From the cell containing the given text, extract its center point as (x, y) coordinate. 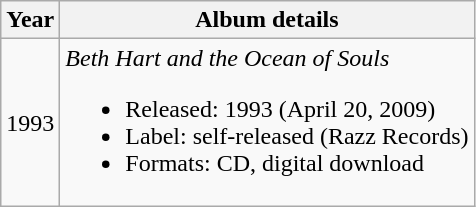
Year (30, 20)
1993 (30, 122)
Album details (267, 20)
Beth Hart and the Ocean of SoulsReleased: 1993 (April 20, 2009)Label: self-released (Razz Records)Formats: CD, digital download (267, 122)
